Scan for the cell matching the given text and deliver its (X, Y) coordinate at center. 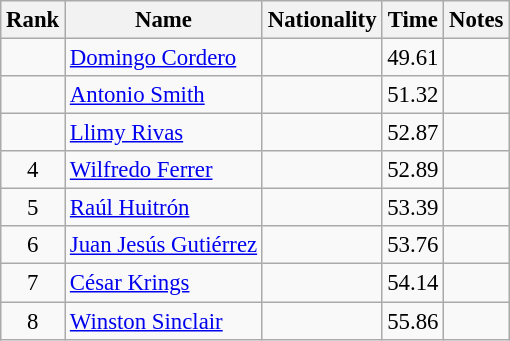
53.39 (413, 208)
55.86 (413, 321)
Llimy Rivas (164, 133)
49.61 (413, 58)
4 (33, 170)
8 (33, 321)
Notes (476, 20)
52.87 (413, 133)
Time (413, 20)
5 (33, 208)
7 (33, 283)
Domingo Cordero (164, 58)
51.32 (413, 95)
54.14 (413, 283)
Juan Jesús Gutiérrez (164, 245)
Antonio Smith (164, 95)
Winston Sinclair (164, 321)
6 (33, 245)
53.76 (413, 245)
Rank (33, 20)
César Krings (164, 283)
Name (164, 20)
Wilfredo Ferrer (164, 170)
52.89 (413, 170)
Nationality (322, 20)
Raúl Huitrón (164, 208)
